Output the [x, y] coordinate of the center of the cell containing the given text.  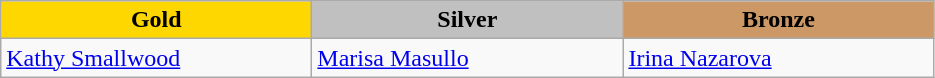
Gold [156, 20]
Marisa Masullo [468, 58]
Silver [468, 20]
Bronze [778, 20]
Kathy Smallwood [156, 58]
Irina Nazarova [778, 58]
